Determine the [x, y] coordinate at the center of the cell enclosing the given text.  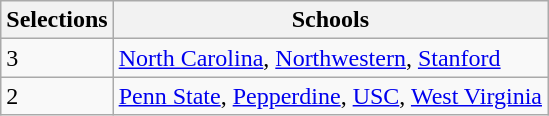
3 [57, 58]
Selections [57, 20]
Penn State, Pepperdine, USC, West Virginia [330, 96]
North Carolina, Northwestern, Stanford [330, 58]
Schools [330, 20]
2 [57, 96]
